Search for the cell housing the specified text and yield its [x, y] center coordinate. 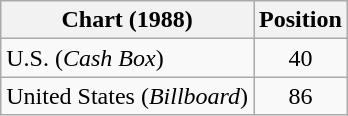
40 [301, 58]
United States (Billboard) [128, 96]
Chart (1988) [128, 20]
Position [301, 20]
86 [301, 96]
U.S. (Cash Box) [128, 58]
